Detect which cell encompasses the target text, then output its [X, Y] center coordinate. 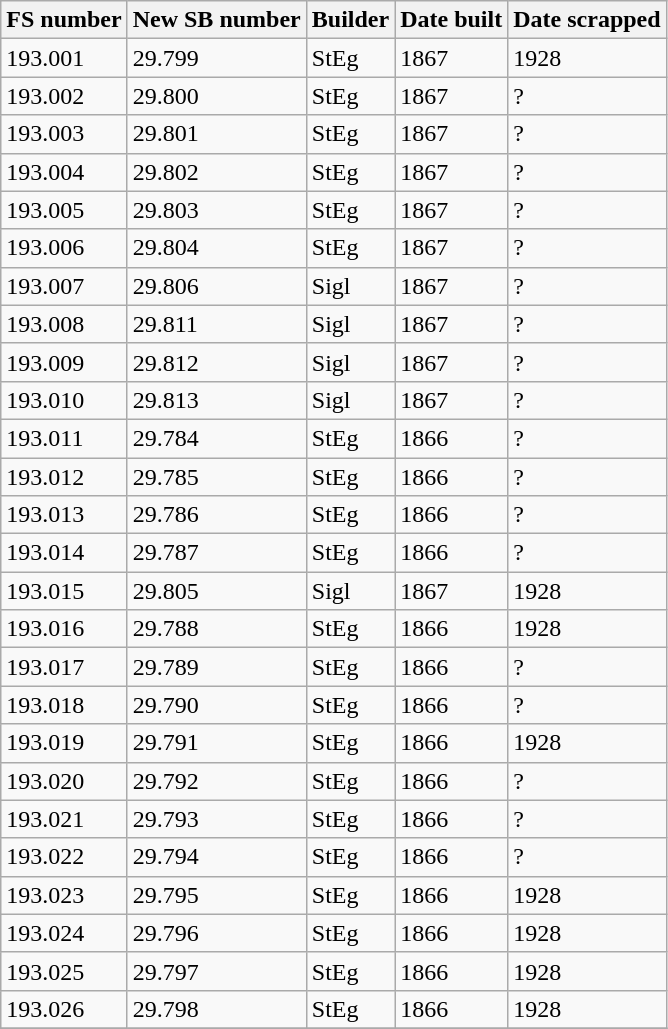
193.004 [64, 172]
29.795 [216, 895]
29.793 [216, 819]
193.023 [64, 895]
29.799 [216, 58]
29.801 [216, 134]
193.009 [64, 362]
29.812 [216, 362]
193.021 [64, 819]
29.789 [216, 667]
29.791 [216, 743]
29.805 [216, 591]
29.787 [216, 553]
193.003 [64, 134]
193.022 [64, 857]
193.010 [64, 400]
Builder [350, 20]
29.802 [216, 172]
29.784 [216, 438]
Date scrapped [587, 20]
29.786 [216, 515]
29.798 [216, 1009]
193.018 [64, 705]
193.006 [64, 248]
29.813 [216, 400]
193.008 [64, 324]
29.806 [216, 286]
29.785 [216, 477]
193.011 [64, 438]
193.015 [64, 591]
FS number [64, 20]
29.797 [216, 971]
29.788 [216, 629]
193.017 [64, 667]
New SB number [216, 20]
193.013 [64, 515]
29.804 [216, 248]
193.005 [64, 210]
193.007 [64, 286]
193.019 [64, 743]
193.012 [64, 477]
29.790 [216, 705]
193.025 [64, 971]
29.796 [216, 933]
193.024 [64, 933]
193.026 [64, 1009]
193.002 [64, 96]
29.792 [216, 781]
193.014 [64, 553]
193.016 [64, 629]
29.803 [216, 210]
193.020 [64, 781]
193.001 [64, 58]
Date built [452, 20]
29.800 [216, 96]
29.811 [216, 324]
29.794 [216, 857]
